Identify which cell holds the provided text, then report its [x, y] central coordinate. 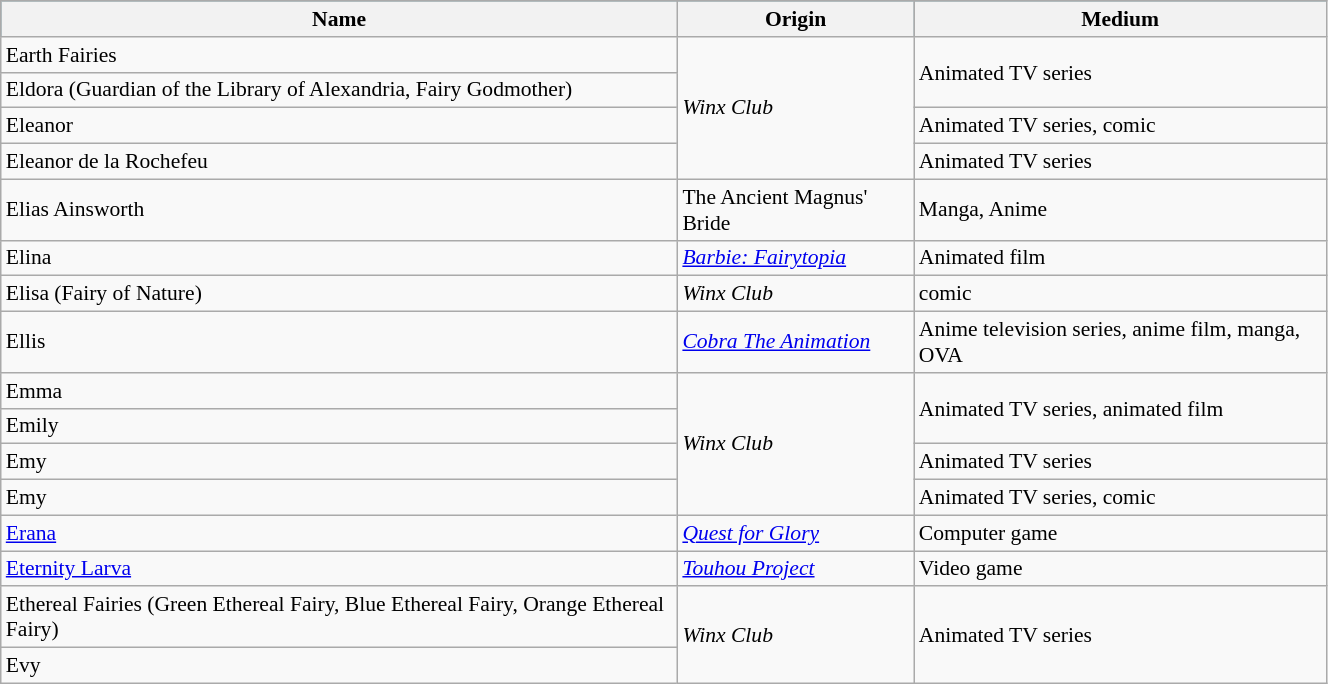
Eleanor [340, 126]
Animated TV series, animated film [1120, 408]
Earth Fairies [340, 55]
Cobra The Animation [795, 342]
Elias Ainsworth [340, 210]
Ellis [340, 342]
Quest for Glory [795, 533]
Eldora (Guardian of the Library of Alexandria, Fairy Godmother) [340, 90]
Emily [340, 426]
Elisa (Fairy of Nature) [340, 294]
Emma [340, 391]
Touhou Project [795, 569]
Ethereal Fairies (Green Ethereal Fairy, Blue Ethereal Fairy, Orange Ethereal Fairy) [340, 618]
Medium [1120, 19]
Eternity Larva [340, 569]
Anime television series, anime film, manga, OVA [1120, 342]
Manga, Anime [1120, 210]
Computer game [1120, 533]
Elina [340, 258]
Name [340, 19]
The Ancient Magnus' Bride [795, 210]
Video game [1120, 569]
Erana [340, 533]
comic [1120, 294]
Eleanor de la Rochefeu [340, 162]
Animated film [1120, 258]
Evy [340, 666]
Barbie: Fairytopia [795, 258]
Origin [795, 19]
